Return [x, y] of the center of cell containing provided text 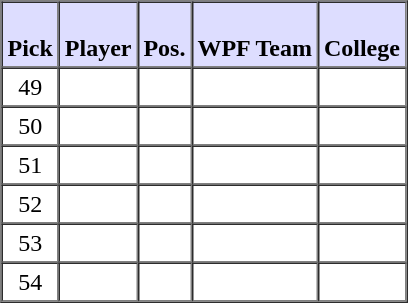
52 [30, 204]
Player [98, 35]
Pick [30, 35]
53 [30, 244]
51 [30, 166]
54 [30, 282]
Pos. [164, 35]
College [362, 35]
50 [30, 126]
49 [30, 88]
WPF Team [254, 35]
